Return [X, Y] of the center of cell containing provided text 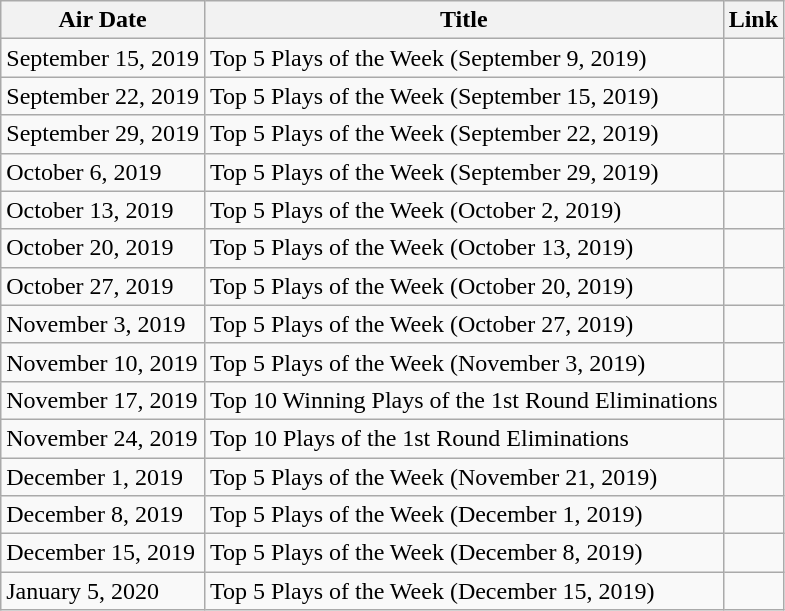
December 15, 2019 [103, 553]
September 29, 2019 [103, 134]
Top 5 Plays of the Week (September 22, 2019) [464, 134]
November 10, 2019 [103, 362]
Top 5 Plays of the Week (October 13, 2019) [464, 248]
Top 5 Plays of the Week (December 8, 2019) [464, 553]
Link [753, 20]
Top 5 Plays of the Week (October 2, 2019) [464, 210]
Title [464, 20]
December 1, 2019 [103, 477]
Top 5 Plays of the Week (September 29, 2019) [464, 172]
Top 10 Winning Plays of the 1st Round Eliminations [464, 400]
Top 5 Plays of the Week (September 15, 2019) [464, 96]
November 17, 2019 [103, 400]
October 13, 2019 [103, 210]
September 22, 2019 [103, 96]
Top 5 Plays of the Week (October 20, 2019) [464, 286]
Top 5 Plays of the Week (November 3, 2019) [464, 362]
Air Date [103, 20]
November 3, 2019 [103, 324]
Top 10 Plays of the 1st Round Eliminations [464, 438]
October 27, 2019 [103, 286]
December 8, 2019 [103, 515]
September 15, 2019 [103, 58]
October 6, 2019 [103, 172]
Top 5 Plays of the Week (December 15, 2019) [464, 591]
October 20, 2019 [103, 248]
Top 5 Plays of the Week (November 21, 2019) [464, 477]
Top 5 Plays of the Week (October 27, 2019) [464, 324]
January 5, 2020 [103, 591]
Top 5 Plays of the Week (September 9, 2019) [464, 58]
Top 5 Plays of the Week (December 1, 2019) [464, 515]
November 24, 2019 [103, 438]
